Provide the [X, Y] coordinate of the cell's center where the given text is located.  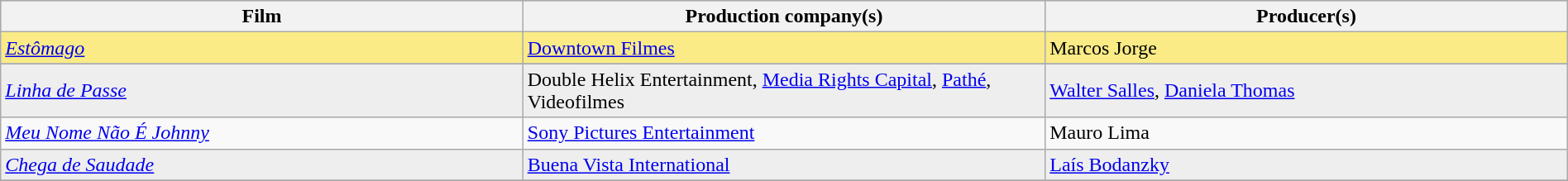
Downtown Filmes [784, 48]
Linha de Passe [262, 91]
Buena Vista International [784, 164]
Production company(s) [784, 17]
Walter Salles, Daniela Thomas [1307, 91]
Estômago [262, 48]
Laís Bodanzky [1307, 164]
Sony Pictures Entertainment [784, 133]
Marcos Jorge [1307, 48]
Meu Nome Não É Johnny [262, 133]
Mauro Lima [1307, 133]
Film [262, 17]
Producer(s) [1307, 17]
Chega de Saudade [262, 164]
Double Helix Entertainment, Media Rights Capital, Pathé, Videofilmes [784, 91]
